Find where the given text appears and provide that cell's center as [x, y] coordinate. 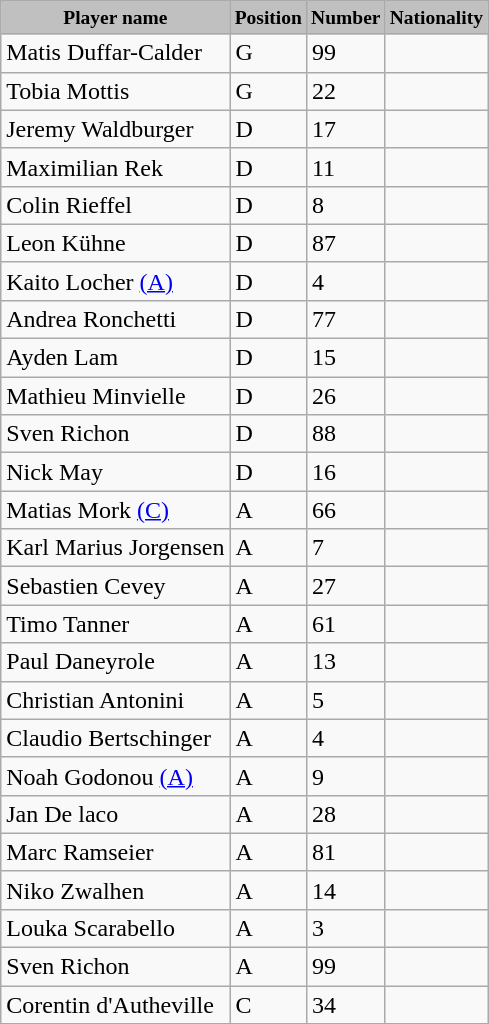
87 [346, 243]
34 [346, 1005]
26 [346, 396]
Maximilian Rek [116, 167]
Louka Scarabello [116, 928]
Paul Daneyrole [116, 662]
Ayden Lam [116, 358]
28 [346, 814]
11 [346, 167]
3 [346, 928]
13 [346, 662]
Karl Marius Jorgensen [116, 548]
Claudio Bertschinger [116, 738]
Timo Tanner [116, 624]
Corentin d'Autheville [116, 1005]
Kaito Locher (A) [116, 281]
81 [346, 852]
88 [346, 434]
61 [346, 624]
Number [346, 18]
27 [346, 586]
16 [346, 472]
Mathieu Minvielle [116, 396]
Niko Zwalhen [116, 890]
77 [346, 319]
Noah Godonou (A) [116, 776]
Christian Antonini [116, 700]
Nick May [116, 472]
22 [346, 91]
Matis Duffar-Calder [116, 53]
Player name [116, 18]
14 [346, 890]
Marc Ramseier [116, 852]
9 [346, 776]
Andrea Ronchetti [116, 319]
8 [346, 205]
Jeremy Waldburger [116, 129]
Matias Mork (C) [116, 510]
Sebastien Cevey [116, 586]
7 [346, 548]
Nationality [436, 18]
Jan De laco [116, 814]
C [268, 1005]
Leon Kühne [116, 243]
Tobia Mottis [116, 91]
15 [346, 358]
66 [346, 510]
17 [346, 129]
Colin Rieffel [116, 205]
Position [268, 18]
5 [346, 700]
